Extract the [x, y] coordinate from the center of the cell holding the provided text.  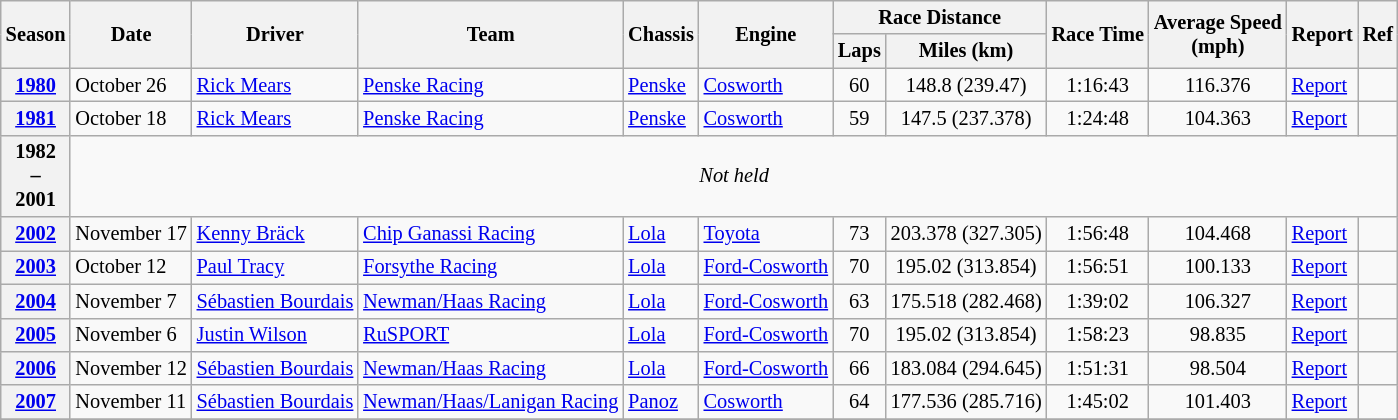
98.504 [1218, 368]
Team [490, 34]
1981 [36, 118]
November 6 [130, 335]
2005 [36, 335]
63 [860, 301]
Not held [734, 176]
Race Distance [940, 17]
Justin Wilson [276, 335]
104.363 [1218, 118]
1:56:51 [1098, 267]
Season [36, 34]
Kenny Bräck [276, 234]
Ref [1378, 34]
101.403 [1218, 402]
1:39:02 [1098, 301]
Paul Tracy [276, 267]
148.8 (239.47) [966, 85]
November 11 [130, 402]
November 17 [130, 234]
1:51:31 [1098, 368]
183.084 (294.645) [966, 368]
RuSPORT [490, 335]
104.468 [1218, 234]
Miles (km) [966, 51]
Race Time [1098, 34]
1:45:02 [1098, 402]
Toyota [766, 234]
Chassis [660, 34]
November 12 [130, 368]
1982–2001 [36, 176]
1:16:43 [1098, 85]
175.518 (282.468) [966, 301]
73 [860, 234]
October 26 [130, 85]
2006 [36, 368]
2003 [36, 267]
Engine [766, 34]
59 [860, 118]
Newman/Haas/Lanigan Racing [490, 402]
100.133 [1218, 267]
October 18 [130, 118]
60 [860, 85]
Laps [860, 51]
2004 [36, 301]
116.376 [1218, 85]
Chip Ganassi Racing [490, 234]
98.835 [1218, 335]
Average Speed(mph) [1218, 34]
Forsythe Racing [490, 267]
October 12 [130, 267]
177.536 (285.716) [966, 402]
2007 [36, 402]
203.378 (327.305) [966, 234]
1:58:23 [1098, 335]
147.5 (237.378) [966, 118]
Panoz [660, 402]
Driver [276, 34]
1:24:48 [1098, 118]
66 [860, 368]
Date [130, 34]
1:56:48 [1098, 234]
64 [860, 402]
November 7 [130, 301]
2002 [36, 234]
106.327 [1218, 301]
1980 [36, 85]
